From the cell containing the given text, extract its center point as (x, y) coordinate. 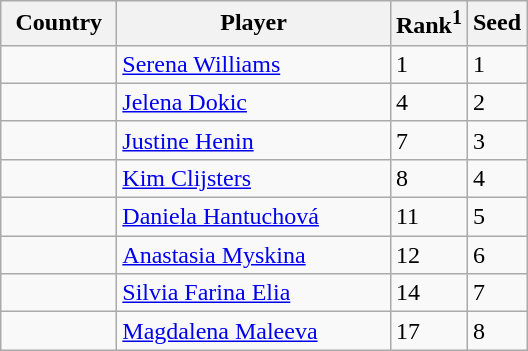
12 (428, 255)
2 (496, 102)
Anastasia Myskina (254, 255)
17 (428, 331)
11 (428, 217)
Player (254, 24)
Jelena Dokic (254, 102)
Seed (496, 24)
Magdalena Maleeva (254, 331)
Country (59, 24)
6 (496, 255)
14 (428, 293)
Kim Clijsters (254, 178)
Justine Henin (254, 140)
5 (496, 217)
Rank1 (428, 24)
Silvia Farina Elia (254, 293)
3 (496, 140)
Serena Williams (254, 64)
Daniela Hantuchová (254, 217)
